Return the [X, Y] coordinate for the center point of the cell that contains the specified text.  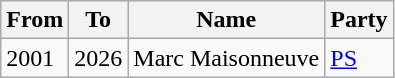
From [35, 20]
Party [359, 20]
Name [226, 20]
Marc Maisonneuve [226, 58]
2001 [35, 58]
PS [359, 58]
To [98, 20]
2026 [98, 58]
